Pinpoint the cell where the given text exists, returning its (x, y) midpoint coordinate. 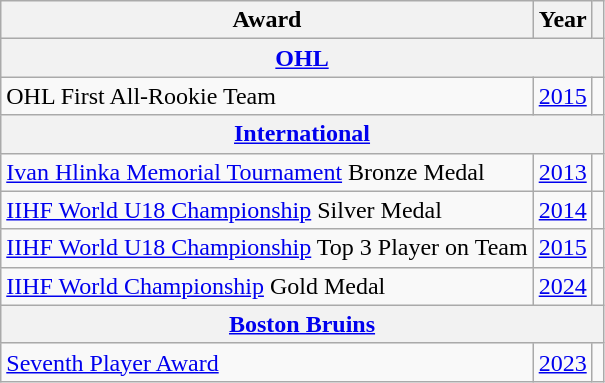
2024 (562, 286)
Year (562, 20)
2023 (562, 362)
OHL First All-Rookie Team (267, 96)
Boston Bruins (302, 324)
2014 (562, 210)
IIHF World Championship Gold Medal (267, 286)
OHL (302, 58)
2013 (562, 172)
IIHF World U18 Championship Top 3 Player on Team (267, 248)
IIHF World U18 Championship Silver Medal (267, 210)
International (302, 134)
Award (267, 20)
Seventh Player Award (267, 362)
Ivan Hlinka Memorial Tournament Bronze Medal (267, 172)
